Find where the given text appears and provide that cell's center as [X, Y] coordinate. 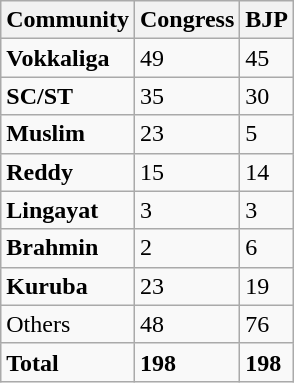
48 [186, 324]
19 [267, 286]
30 [267, 96]
45 [267, 58]
Others [68, 324]
15 [186, 172]
Muslim [68, 134]
Kuruba [68, 286]
Community [68, 20]
Reddy [68, 172]
Vokkaliga [68, 58]
5 [267, 134]
Brahmin [68, 248]
6 [267, 248]
35 [186, 96]
Total [68, 362]
BJP [267, 20]
Congress [186, 20]
14 [267, 172]
49 [186, 58]
2 [186, 248]
SC/ST [68, 96]
76 [267, 324]
Lingayat [68, 210]
